Determine the (x, y) coordinate at the center of the cell enclosing the given text.  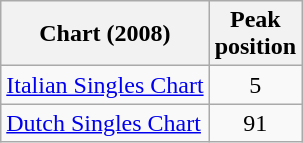
Italian Singles Chart (105, 85)
Chart (2008) (105, 34)
91 (255, 123)
5 (255, 85)
Peakposition (255, 34)
Dutch Singles Chart (105, 123)
